Pinpoint the cell where the given text exists, returning its (X, Y) midpoint coordinate. 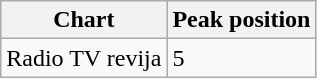
5 (242, 58)
Chart (84, 20)
Radio TV revija (84, 58)
Peak position (242, 20)
